Detect which cell encompasses the target text, then output its (x, y) center coordinate. 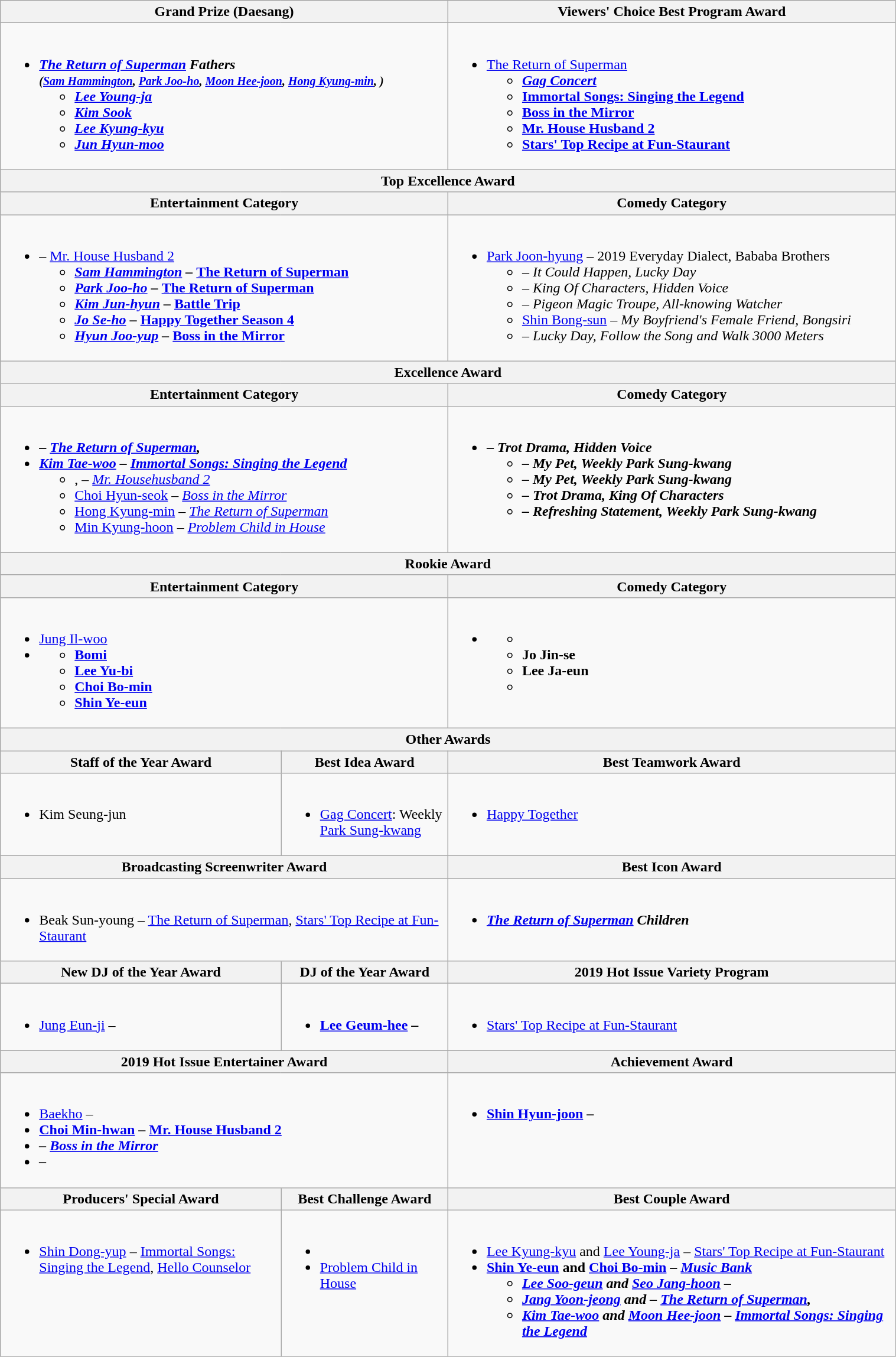
The Return of Superman Fathers(Sam Hammington, Park Joo-ho, Moon Hee-joon, Hong Kyung-min, )Lee Young-jaKim SookLee Kyung-kyuJun Hyun-moo (224, 96)
Shin Hyun-joon – (672, 1130)
DJ of the Year Award (364, 972)
Baekho – Choi Min-hwan – Mr. House Husband 2 – Boss in the Mirror – (224, 1130)
Other Awards (448, 739)
The Return of SupermanGag ConcertImmortal Songs: Singing the LegendBoss in the MirrorMr. House Husband 2Stars' Top Recipe at Fun-Staurant (672, 96)
Best Couple Award (672, 1199)
Beak Sun-young – The Return of Superman, Stars' Top Recipe at Fun-Staurant (224, 920)
Kim Seung-jun (141, 815)
Best Idea Award (364, 762)
Jung Eun-ji – (141, 1017)
2019 Hot Issue Entertainer Award (224, 1062)
Problem Child in House (364, 1283)
Jung Il-wooBomiLee Yu-biChoi Bo-minShin Ye-eun (224, 663)
Best Icon Award (672, 867)
Staff of the Year Award (141, 762)
Best Teamwork Award (672, 762)
Top Excellence Award (448, 181)
Excellence Award (448, 372)
Grand Prize (Daesang) (224, 12)
Rookie Award (448, 564)
2019 Hot Issue Variety Program (672, 972)
Happy Together (672, 815)
The Return of Superman Children (672, 920)
Jo Jin-seLee Ja-eun (672, 663)
Achievement Award (672, 1062)
Producers' Special Award (141, 1199)
Shin Dong-yup – Immortal Songs: Singing the Legend, Hello Counselor (141, 1283)
Lee Geum-hee – (364, 1017)
Stars' Top Recipe at Fun-Staurant (672, 1017)
Broadcasting Screenwriter Award (224, 867)
Best Challenge Award (364, 1199)
Gag Concert: Weekly Park Sung-kwang (364, 815)
Viewers' Choice Best Program Award (672, 12)
New DJ of the Year Award (141, 972)
